Pinpoint the cell where the given text exists, returning its [x, y] midpoint coordinate. 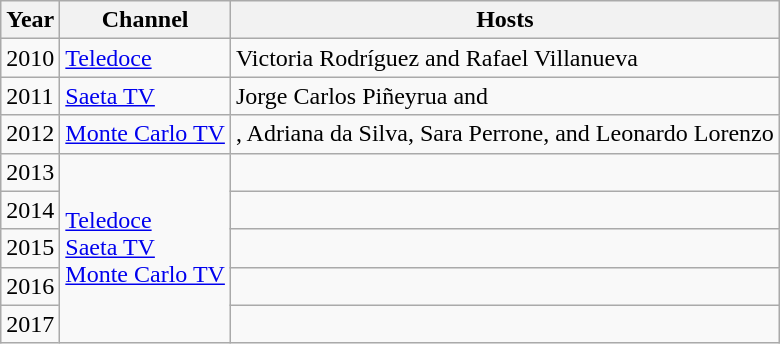
TeledoceSaeta TVMonte Carlo TV [146, 248]
, Adriana da Silva, Sara Perrone, and Leonardo Lorenzo [504, 134]
2017 [30, 324]
2016 [30, 286]
2014 [30, 210]
2012 [30, 134]
2011 [30, 96]
Year [30, 20]
Monte Carlo TV [146, 134]
Jorge Carlos Piñeyrua and [504, 96]
2010 [30, 58]
Channel [146, 20]
Victoria Rodríguez and Rafael Villanueva [504, 58]
Saeta TV [146, 96]
Hosts [504, 20]
2013 [30, 172]
2015 [30, 248]
Teledoce [146, 58]
